Detect which cell encompasses the target text, then output its (x, y) center coordinate. 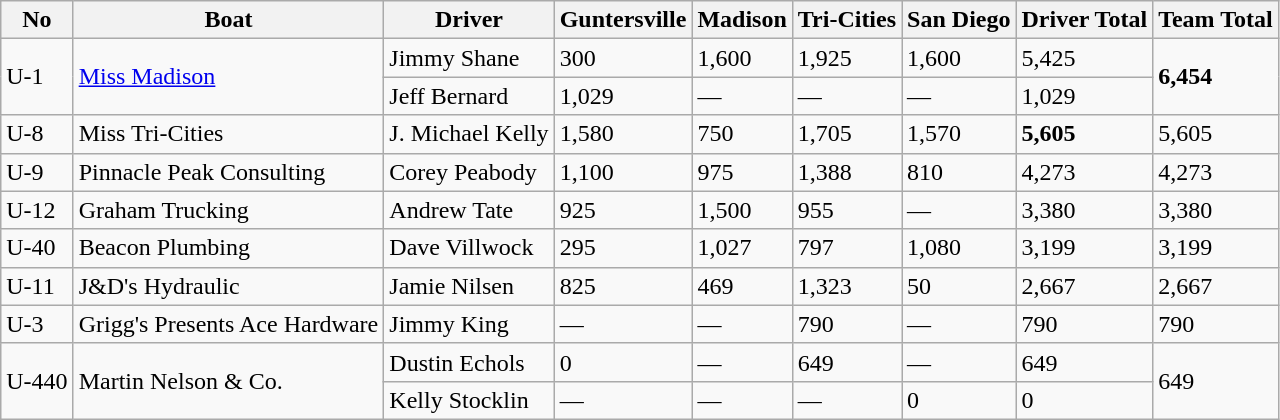
797 (846, 248)
1,580 (623, 134)
975 (742, 172)
6,454 (1216, 77)
Team Total (1216, 20)
U-1 (37, 77)
Tri-Cities (846, 20)
U-12 (37, 210)
Martin Nelson & Co. (228, 381)
U-9 (37, 172)
Dustin Echols (469, 362)
295 (623, 248)
5,425 (1084, 58)
925 (623, 210)
1,925 (846, 58)
Boat (228, 20)
Corey Peabody (469, 172)
Andrew Tate (469, 210)
Miss Tri-Cities (228, 134)
J&D's Hydraulic (228, 286)
469 (742, 286)
750 (742, 134)
Guntersville (623, 20)
J. Michael Kelly (469, 134)
Madison (742, 20)
U-440 (37, 381)
Grigg's Presents Ace Hardware (228, 324)
Miss Madison (228, 77)
Beacon Plumbing (228, 248)
1,500 (742, 210)
810 (959, 172)
955 (846, 210)
50 (959, 286)
Dave Villwock (469, 248)
Jimmy King (469, 324)
1,027 (742, 248)
U-8 (37, 134)
825 (623, 286)
Kelly Stocklin (469, 400)
Driver Total (1084, 20)
U-3 (37, 324)
1,323 (846, 286)
Jeff Bernard (469, 96)
1,570 (959, 134)
Driver (469, 20)
1,705 (846, 134)
U-11 (37, 286)
Jamie Nilsen (469, 286)
U-40 (37, 248)
Graham Trucking (228, 210)
San Diego (959, 20)
300 (623, 58)
No (37, 20)
Pinnacle Peak Consulting (228, 172)
Jimmy Shane (469, 58)
1,100 (623, 172)
1,080 (959, 248)
1,388 (846, 172)
